Detect which cell encompasses the target text, then output its (X, Y) center coordinate. 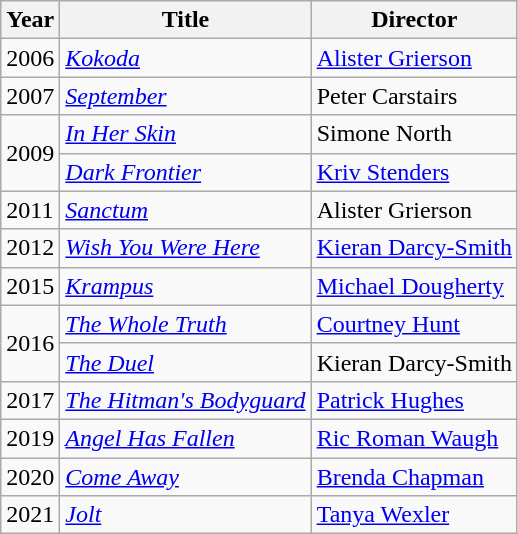
Kokoda (186, 58)
2021 (30, 515)
2009 (30, 153)
2015 (30, 286)
Patrick Hughes (414, 400)
Krampus (186, 286)
Come Away (186, 477)
Dark Frontier (186, 172)
Sanctum (186, 210)
2006 (30, 58)
2017 (30, 400)
Ric Roman Waugh (414, 438)
Kriv Stenders (414, 172)
The Duel (186, 362)
Peter Carstairs (414, 96)
Title (186, 20)
Brenda Chapman (414, 477)
2019 (30, 438)
Angel Has Fallen (186, 438)
The Whole Truth (186, 324)
2012 (30, 248)
Michael Dougherty (414, 286)
Wish You Were Here (186, 248)
2011 (30, 210)
Simone North (414, 134)
Tanya Wexler (414, 515)
In Her Skin (186, 134)
The Hitman's Bodyguard (186, 400)
Jolt (186, 515)
2016 (30, 343)
September (186, 96)
Courtney Hunt (414, 324)
2020 (30, 477)
2007 (30, 96)
Director (414, 20)
Year (30, 20)
